Scan for the cell matching the given text and deliver its [X, Y] coordinate at center. 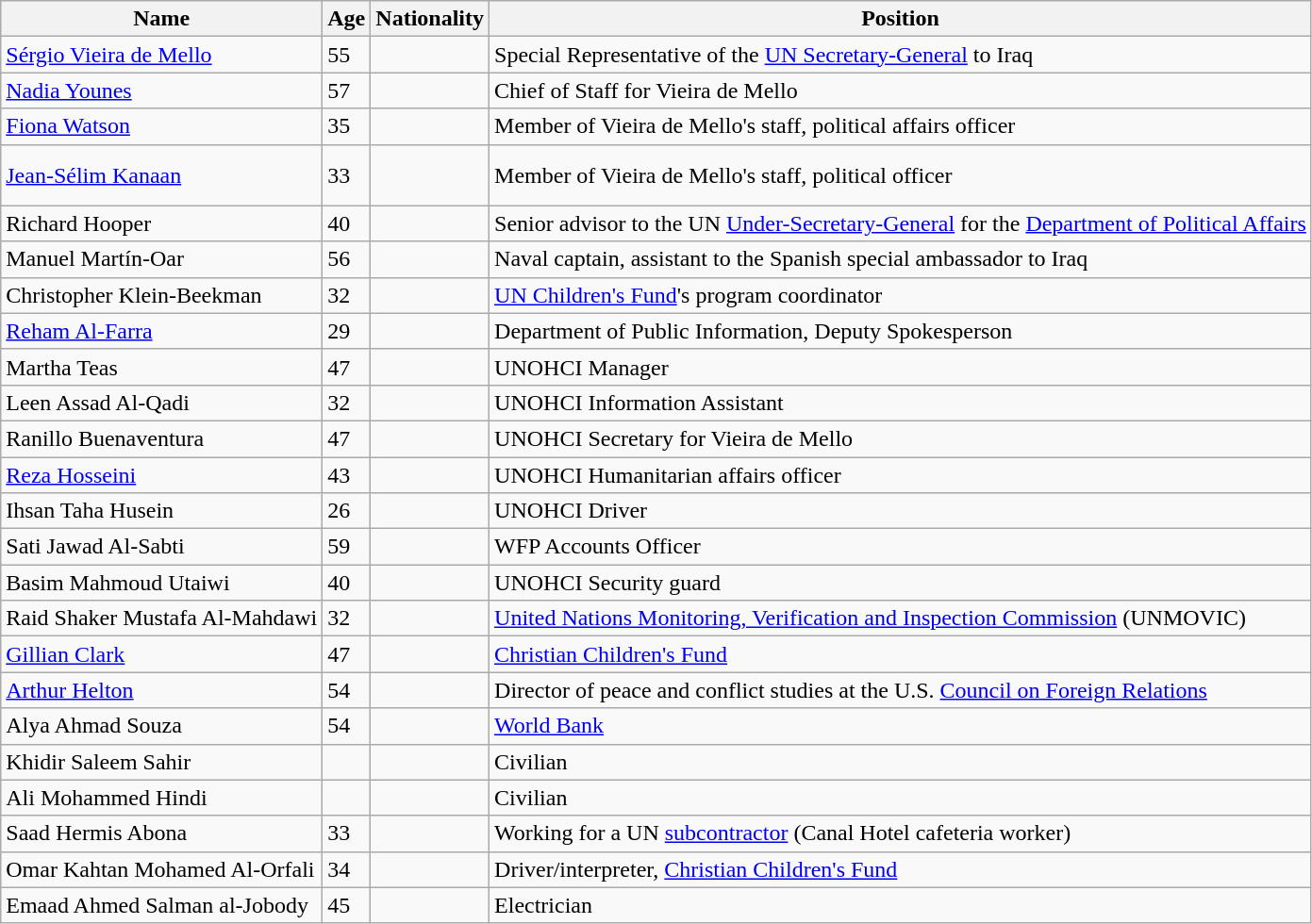
Senior advisor to the UN Under-Secretary-General for the Department of Political Affairs [901, 223]
Sati Jawad Al-Sabti [162, 547]
57 [347, 91]
Reham Al-Farra [162, 331]
UNOHCI Secretary for Vieira de Mello [901, 438]
Working for a UN subcontractor (Canal Hotel cafeteria worker) [901, 833]
29 [347, 331]
UNOHCI Security guard [901, 583]
Martha Teas [162, 367]
Driver/interpreter, Christian Children's Fund [901, 869]
Nationality [430, 19]
Omar Kahtan Mohamed Al-Orfali [162, 869]
UNOHCI Humanitarian affairs officer [901, 474]
Ali Mohammed Hindi [162, 798]
Member of Vieira de Mello's staff, political officer [901, 175]
Basim Mahmoud Utaiwi [162, 583]
Emaad Ahmed Salman al-Jobody [162, 905]
Position [901, 19]
Christian Children's Fund [901, 654]
Department of Public Information, Deputy Spokesperson [901, 331]
26 [347, 511]
Electrician [901, 905]
Ihsan Taha Husein [162, 511]
World Bank [901, 726]
Raid Shaker Mustafa Al-Mahdawi [162, 619]
34 [347, 869]
Fiona Watson [162, 126]
Jean-Sélim Kanaan [162, 175]
Age [347, 19]
Christopher Klein-Beekman [162, 295]
Leen Assad Al-Qadi [162, 403]
Manuel Martín-Oar [162, 259]
Arthur Helton [162, 690]
Member of Vieira de Mello's staff, political affairs officer [901, 126]
Khidir Saleem Sahir [162, 762]
UNOHCI Manager [901, 367]
45 [347, 905]
WFP Accounts Officer [901, 547]
UNOHCI Information Assistant [901, 403]
Alya Ahmad Souza [162, 726]
UNOHCI Driver [901, 511]
Name [162, 19]
United Nations Monitoring, Verification and Inspection Commission (UNMOVIC) [901, 619]
Richard Hooper [162, 223]
35 [347, 126]
Sérgio Vieira de Mello [162, 55]
55 [347, 55]
Reza Hosseini [162, 474]
UN Children's Fund's program coordinator [901, 295]
Saad Hermis Abona [162, 833]
Gillian Clark [162, 654]
Nadia Younes [162, 91]
59 [347, 547]
Chief of Staff for Vieira de Mello [901, 91]
Ranillo Buenaventura [162, 438]
43 [347, 474]
Naval captain, assistant to the Spanish special ambassador to Iraq [901, 259]
Director of peace and conflict studies at the U.S. Council on Foreign Relations [901, 690]
56 [347, 259]
Special Representative of the UN Secretary-General to Iraq [901, 55]
